Detect which cell encompasses the target text, then output its [x, y] center coordinate. 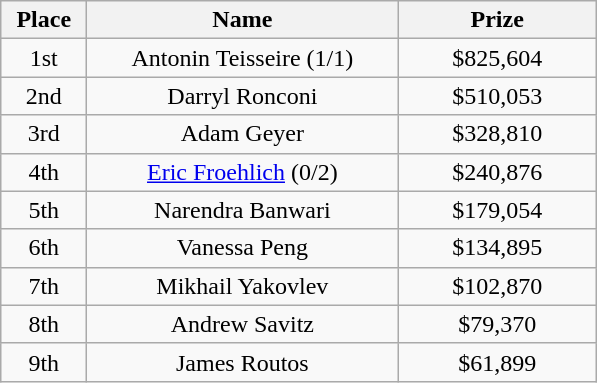
4th [44, 172]
8th [44, 324]
$510,053 [498, 96]
2nd [44, 96]
$328,810 [498, 134]
6th [44, 248]
1st [44, 58]
3rd [44, 134]
Mikhail Yakovlev [242, 286]
Antonin Teisseire (1/1) [242, 58]
Name [242, 20]
James Routos [242, 362]
Vanessa Peng [242, 248]
$134,895 [498, 248]
$825,604 [498, 58]
Adam Geyer [242, 134]
$79,370 [498, 324]
5th [44, 210]
7th [44, 286]
$102,870 [498, 286]
Narendra Banwari [242, 210]
$240,876 [498, 172]
Place [44, 20]
$179,054 [498, 210]
Darryl Ronconi [242, 96]
Prize [498, 20]
Eric Froehlich (0/2) [242, 172]
9th [44, 362]
$61,899 [498, 362]
Andrew Savitz [242, 324]
